Capture the cell that displays the provided text and extract its [X, Y] central coordinate. 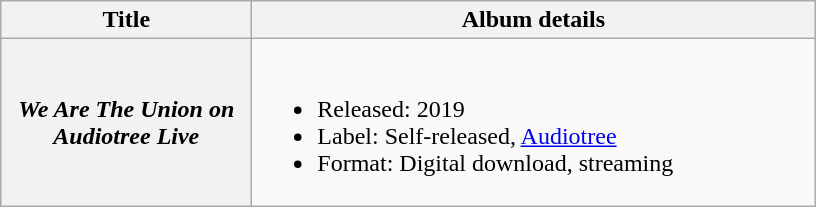
We Are The Union on Audiotree Live [126, 122]
Album details [534, 20]
Released: 2019Label: Self-released, AudiotreeFormat: Digital download, streaming [534, 122]
Title [126, 20]
